Determine the [X, Y] coordinate at the center of the cell enclosing the given text.  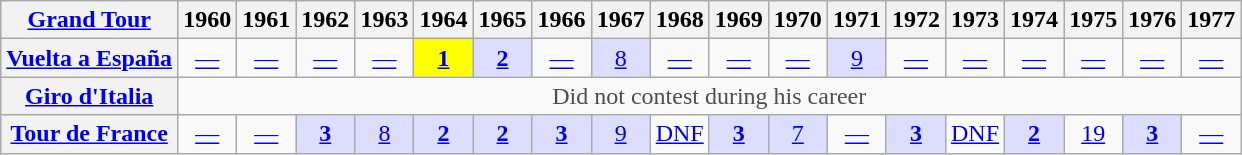
1973 [974, 20]
1972 [916, 20]
1963 [384, 20]
1 [444, 58]
Did not contest during his career [710, 96]
1965 [502, 20]
1964 [444, 20]
1974 [1034, 20]
Vuelta a España [90, 58]
1977 [1212, 20]
Tour de France [90, 134]
1976 [1152, 20]
1971 [856, 20]
1961 [266, 20]
1968 [680, 20]
1969 [738, 20]
1970 [798, 20]
7 [798, 134]
Giro d'Italia [90, 96]
Grand Tour [90, 20]
1967 [620, 20]
1962 [326, 20]
1960 [208, 20]
1966 [562, 20]
19 [1094, 134]
1975 [1094, 20]
